Locate the cell with the specified text and output its (x, y) center coordinate. 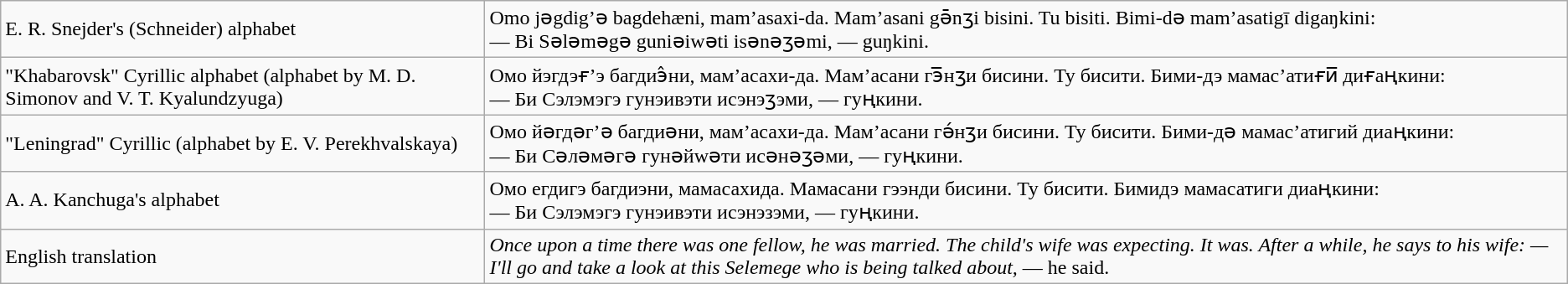
Омо егдигэ багдиэни, мамасахида. Мамасани гээнди бисини. Ту бисити. Бимидэ мамасатиги диаңкини:— Би Сэлэмэгэ гунэивэти исэнэзэми, — гуңкини. (1026, 200)
English translation (243, 256)
Омо йəгдəг’ə багдиəни, мам’асахи-да. Мам’асани гə́нʒи бисини. Ту бисити. Бими-дə мамас’атигий диаңкини:— Би Сəлəмəгə гунəйwəти исəнəʒəми, — гуңкини. (1026, 143)
A. A. Kanchuga's alphabet (243, 200)
"Khabarovsk" Cyrillic alphabet (alphabet by M. D. Simonov and V. T. Kyalundzyuga) (243, 86)
"Leningrad" Cyrillic (alphabet by E. V. Perekhvalskaya) (243, 143)
E. R. Snejder's (Schneider) alphabet (243, 29)
